Return (X, Y) of the center of cell containing provided text 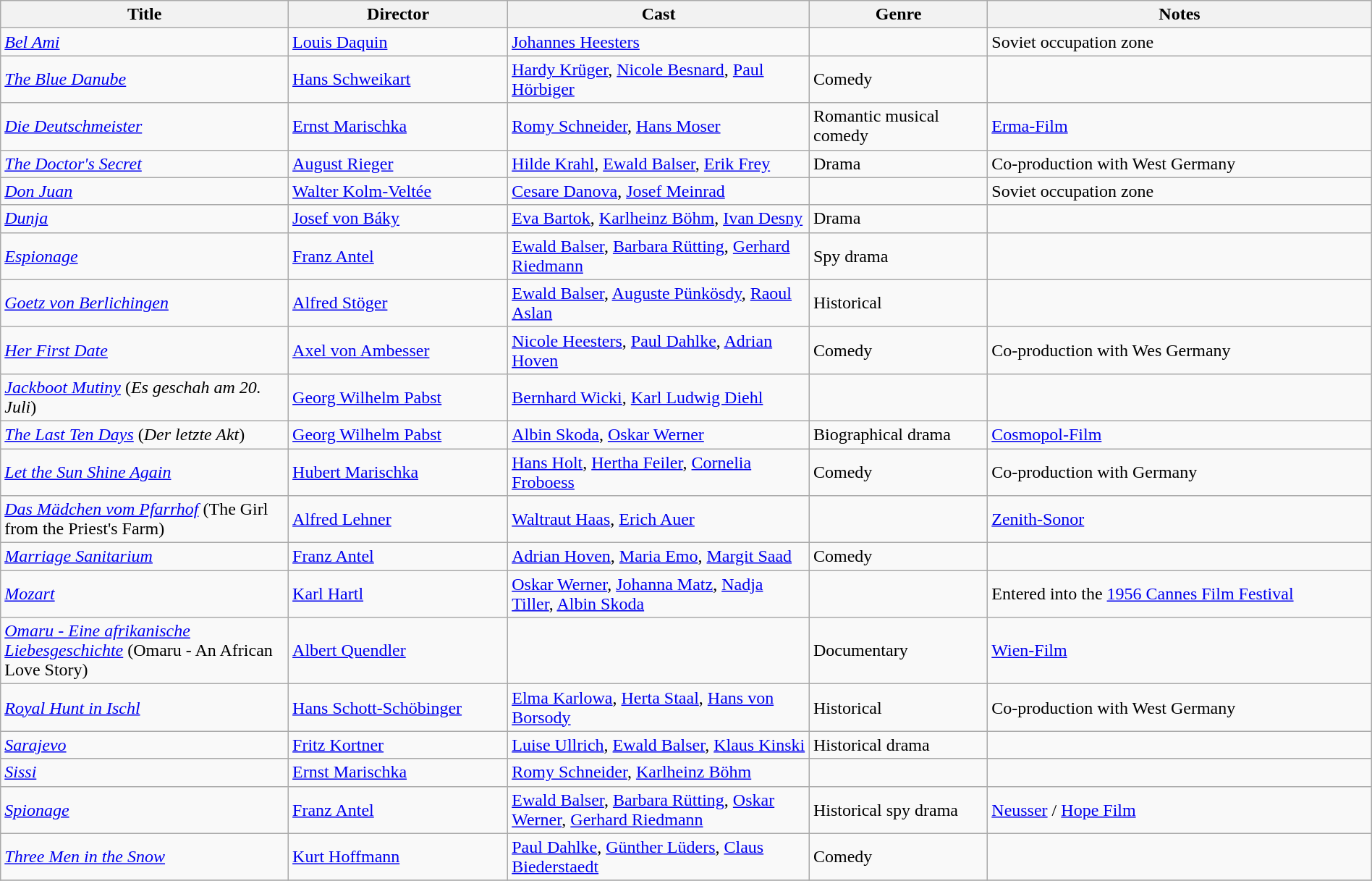
Royal Hunt in Ischl (145, 708)
Director (398, 14)
Waltraut Haas, Erich Auer (659, 520)
Wien-Film (1180, 651)
Albin Skoda, Oskar Werner (659, 434)
Her First Date (145, 350)
Romantic musical comedy (898, 126)
Three Men in the Snow (145, 857)
Marriage Sanitarium (145, 557)
Mozart (145, 594)
Ewald Balser, Barbara Rütting, Gerhard Riedmann (659, 256)
Co-production with Germany (1180, 472)
Historical drama (898, 745)
Josef von Báky (398, 219)
Nicole Heesters, Paul Dahlke, Adrian Hoven (659, 350)
The Last Ten Days (Der letzte Akt) (145, 434)
Espionage (145, 256)
Co-production with Wes Germany (1180, 350)
Notes (1180, 14)
Zenith-Sonor (1180, 520)
Die Deutschmeister (145, 126)
Hans Schweikart (398, 80)
Hans Schott-Schöbinger (398, 708)
Louis Daquin (398, 42)
Jackboot Mutiny (Es geschah am 20. Juli) (145, 397)
Fritz Kortner (398, 745)
Let the Sun Shine Again (145, 472)
Biographical drama (898, 434)
Oskar Werner, Johanna Matz, Nadja Tiller, Albin Skoda (659, 594)
Das Mädchen vom Pfarrhof (The Girl from the Priest's Farm) (145, 520)
Paul Dahlke, Günther Lüders, Claus Biederstaedt (659, 857)
Elma Karlowa, Herta Staal, Hans von Borsody (659, 708)
Karl Hartl (398, 594)
Title (145, 14)
Spy drama (898, 256)
Luise Ullrich, Ewald Balser, Klaus Kinski (659, 745)
Omaru - Eine afrikanische Liebesgeschichte (Omaru - An African Love Story) (145, 651)
Romy Schneider, Karlheinz Böhm (659, 772)
Hubert Marischka (398, 472)
Goetz von Berlichingen (145, 303)
Alfred Lehner (398, 520)
Ewald Balser, Auguste Pünkösdy, Raoul Aslan (659, 303)
Genre (898, 14)
Hardy Krüger, Nicole Besnard, Paul Hörbiger (659, 80)
Sarajevo (145, 745)
Johannes Heesters (659, 42)
Kurt Hoffmann (398, 857)
Erma-Film (1180, 126)
Walter Kolm-Veltée (398, 191)
Alfred Stöger (398, 303)
Cesare Danova, Josef Meinrad (659, 191)
Dunja (145, 219)
Don Juan (145, 191)
Axel von Ambesser (398, 350)
Eva Bartok, Karlheinz Böhm, Ivan Desny (659, 219)
Romy Schneider, Hans Moser (659, 126)
Cast (659, 14)
Neusser / Hope Film (1180, 809)
The Doctor's Secret (145, 164)
Albert Quendler (398, 651)
Documentary (898, 651)
Adrian Hoven, Maria Emo, Margit Saad (659, 557)
Bernhard Wicki, Karl Ludwig Diehl (659, 397)
Hilde Krahl, Ewald Balser, Erik Frey (659, 164)
Sissi (145, 772)
August Rieger (398, 164)
Entered into the 1956 Cannes Film Festival (1180, 594)
The Blue Danube (145, 80)
Historical spy drama (898, 809)
Cosmopol-Film (1180, 434)
Spionage (145, 809)
Ewald Balser, Barbara Rütting, Oskar Werner, Gerhard Riedmann (659, 809)
Hans Holt, Hertha Feiler, Cornelia Froboess (659, 472)
Bel Ami (145, 42)
